Return the [x, y] coordinate for the center point of the cell that contains the specified text.  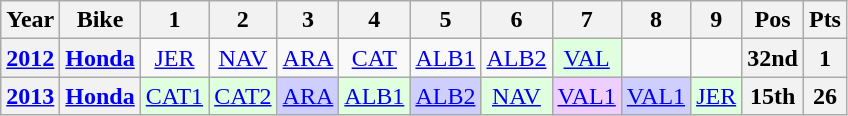
2 [243, 20]
5 [446, 20]
15th [773, 96]
Pts [824, 20]
CAT1 [174, 96]
VAL [586, 58]
7 [586, 20]
Year [30, 20]
Bike [100, 20]
CAT [374, 58]
6 [516, 20]
3 [308, 20]
9 [716, 20]
CAT2 [243, 96]
32nd [773, 58]
4 [374, 20]
2012 [30, 58]
8 [656, 20]
Pos [773, 20]
26 [824, 96]
2013 [30, 96]
